Capture the cell that displays the provided text and extract its [X, Y] central coordinate. 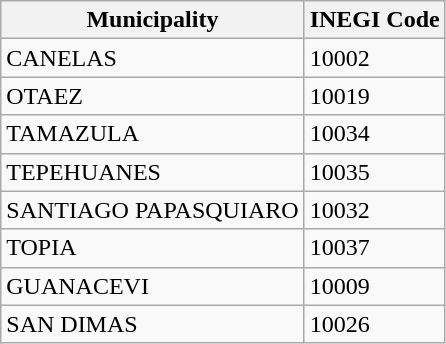
CANELAS [152, 58]
10032 [374, 210]
TEPEHUANES [152, 172]
SAN DIMAS [152, 324]
INEGI Code [374, 20]
10026 [374, 324]
10037 [374, 248]
TAMAZULA [152, 134]
Municipality [152, 20]
10035 [374, 172]
10002 [374, 58]
GUANACEVI [152, 286]
10034 [374, 134]
10019 [374, 96]
SANTIAGO PAPASQUIARO [152, 210]
10009 [374, 286]
OTAEZ [152, 96]
TOPIA [152, 248]
